Capture the cell that displays the provided text and extract its (X, Y) central coordinate. 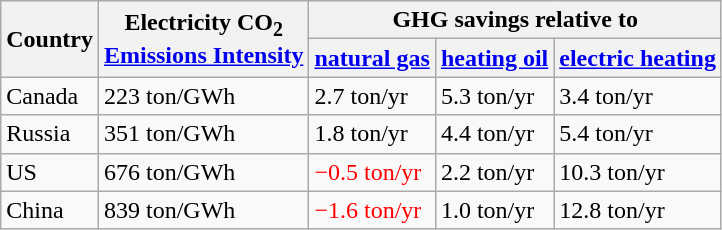
natural gas (372, 58)
China (50, 210)
US (50, 172)
5.3 ton/yr (494, 96)
5.4 ton/yr (638, 134)
heating oil (494, 58)
GHG savings relative to (515, 20)
2.7 ton/yr (372, 96)
Canada (50, 96)
Electricity CO2Emissions Intensity (203, 39)
676 ton/GWh (203, 172)
−1.6 ton/yr (372, 210)
351 ton/GWh (203, 134)
1.8 ton/yr (372, 134)
4.4 ton/yr (494, 134)
839 ton/GWh (203, 210)
Russia (50, 134)
10.3 ton/yr (638, 172)
3.4 ton/yr (638, 96)
1.0 ton/yr (494, 210)
electric heating (638, 58)
223 ton/GWh (203, 96)
Country (50, 39)
12.8 ton/yr (638, 210)
2.2 ton/yr (494, 172)
−0.5 ton/yr (372, 172)
